Return the (X, Y) coordinate for the center point of the cell that contains the specified text.  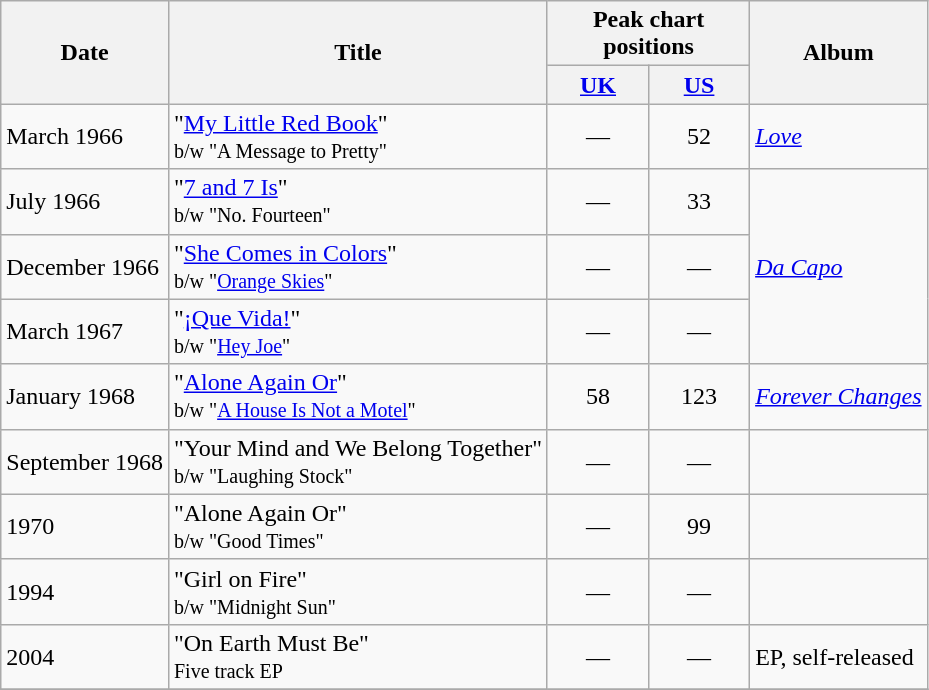
Love (838, 136)
"On Earth Must Be"Five track EP (358, 656)
"My Little Red Book"b/w "A Message to Pretty" (358, 136)
58 (598, 396)
Peak chart positions (648, 34)
99 (700, 526)
2004 (85, 656)
"Alone Again Or"b/w "A House Is Not a Motel" (358, 396)
January 1968 (85, 396)
"Your Mind and We Belong Together"b/w "Laughing Stock" (358, 462)
Date (85, 52)
EP, self-released (838, 656)
"She Comes in Colors"b/w "Orange Skies" (358, 266)
Title (358, 52)
December 1966 (85, 266)
Album (838, 52)
Forever Changes (838, 396)
UK (598, 85)
52 (700, 136)
July 1966 (85, 202)
"7 and 7 Is"b/w "No. Fourteen" (358, 202)
"Girl on Fire"b/w "Midnight Sun" (358, 592)
Da Capo (838, 266)
March 1966 (85, 136)
123 (700, 396)
September 1968 (85, 462)
1994 (85, 592)
"Alone Again Or"b/w "Good Times" (358, 526)
33 (700, 202)
"¡Que Vida!"b/w "Hey Joe" (358, 332)
1970 (85, 526)
US (700, 85)
March 1967 (85, 332)
